For the text-containing cell, return its midpoint in (x, y) coordinate format. 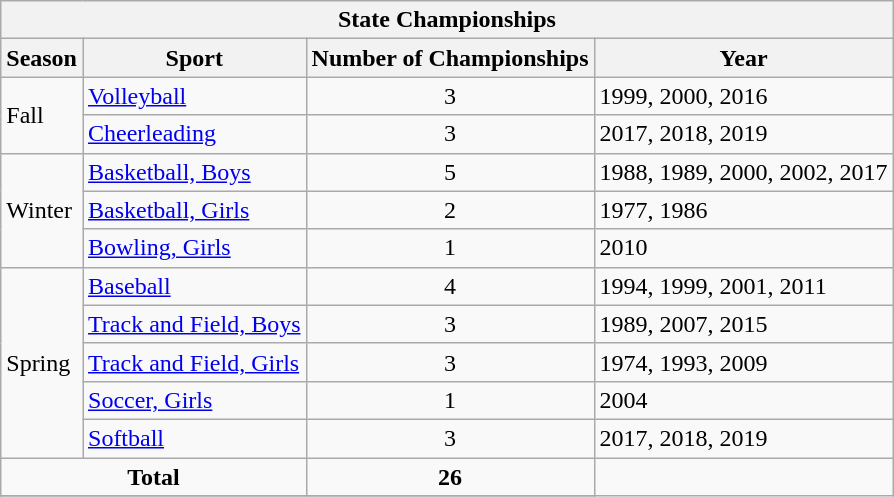
Soccer, Girls (194, 400)
Sport (194, 58)
1989, 2007, 2015 (744, 324)
26 (450, 477)
1994, 1999, 2001, 2011 (744, 286)
Track and Field, Girls (194, 362)
Volleyball (194, 96)
Season (42, 58)
2010 (744, 248)
Spring (42, 362)
Year (744, 58)
Total (154, 477)
1999, 2000, 2016 (744, 96)
Softball (194, 438)
Number of Championships (450, 58)
Basketball, Girls (194, 210)
Winter (42, 210)
Bowling, Girls (194, 248)
Track and Field, Boys (194, 324)
Baseball (194, 286)
5 (450, 172)
State Championships (447, 20)
1988, 1989, 2000, 2002, 2017 (744, 172)
Basketball, Boys (194, 172)
1974, 1993, 2009 (744, 362)
2004 (744, 400)
1977, 1986 (744, 210)
4 (450, 286)
Fall (42, 115)
Cheerleading (194, 134)
2 (450, 210)
